For the text-containing cell, return its midpoint in [x, y] coordinate format. 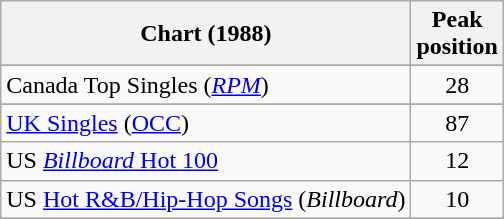
28 [457, 85]
Canada Top Singles (RPM) [206, 85]
10 [457, 199]
Chart (1988) [206, 34]
UK Singles (OCC) [206, 123]
US Billboard Hot 100 [206, 161]
12 [457, 161]
US Hot R&B/Hip-Hop Songs (Billboard) [206, 199]
87 [457, 123]
Peakposition [457, 34]
